Search for the cell housing the specified text and yield its (x, y) center coordinate. 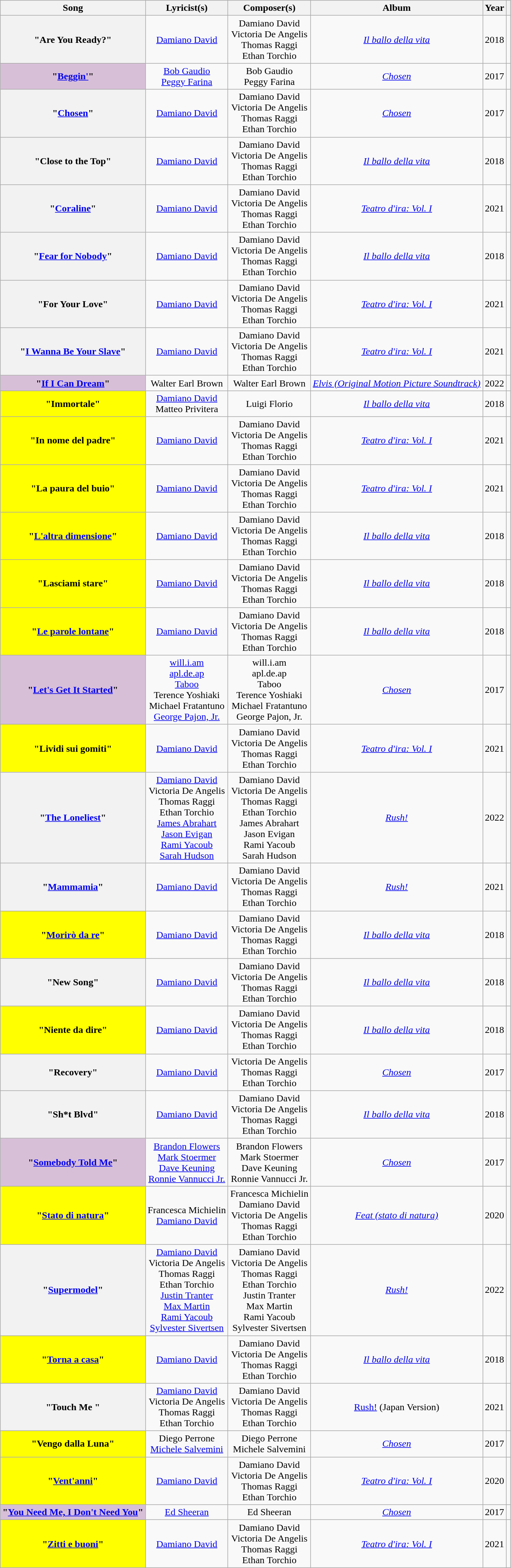
Francesca Michielin Damiano David Victoria De Angelis Thomas Raggi Ethan Torchio (269, 1215)
"In nome del padre" (73, 441)
"I Wanna Be Your Slave" (73, 352)
"Fear for Nobody" (73, 256)
"Stato di natura" (73, 1215)
Elvis (Original Motion Picture Soundtrack) (397, 383)
Song (73, 8)
"You Need Me, I Don't Need You" (73, 1512)
"Vent'anni" (73, 1481)
Rush! (Japan Version) (397, 1407)
Feat (stato di natura) (397, 1215)
"Supermodel" (73, 1290)
"Le parole lontane" (73, 631)
"Let's Get It Started" (73, 690)
"Touch Me " (73, 1407)
"L'altra dimensione" (73, 536)
"For Your Love" (73, 304)
Composer(s) (269, 8)
Luigi Florio (269, 404)
"Recovery" (73, 1072)
Damiano David Matteo Privitera (187, 404)
"Immortale" (73, 404)
Album (397, 8)
Victoria De Angelis Thomas Raggi Ethan Torchio (269, 1072)
"Close to the Top" (73, 161)
"Coraline" (73, 208)
"Sh*t Blvd" (73, 1114)
"Niente da dire" (73, 1030)
Francesca Michielin Damiano David (187, 1215)
"Torna a casa" (73, 1359)
"Zitti e buoni" (73, 1544)
Year (495, 8)
"Morirò da re" (73, 935)
"La paura del buio" (73, 489)
"If I Can Dream" (73, 383)
"Chosen" (73, 113)
"New Song" (73, 982)
"Vengo dalla Luna" (73, 1444)
"Lasciami stare" (73, 584)
"Beggin'" (73, 76)
"Lividi sui gomiti" (73, 748)
"Mammamia" (73, 887)
Lyricist(s) (187, 8)
"Somebody Told Me" (73, 1162)
"The Loneliest" (73, 818)
"Are You Ready?" (73, 39)
